Locate the cell with the specified text and output its [X, Y] center coordinate. 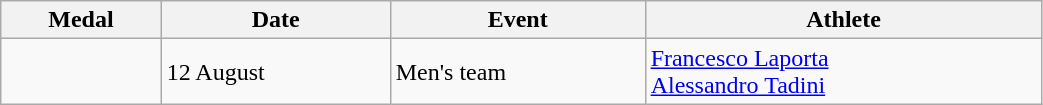
Francesco LaportaAlessandro Tadini [844, 72]
Men's team [518, 72]
Event [518, 20]
Athlete [844, 20]
Medal [81, 20]
Date [276, 20]
12 August [276, 72]
